Return (x, y) of the center of cell containing provided text 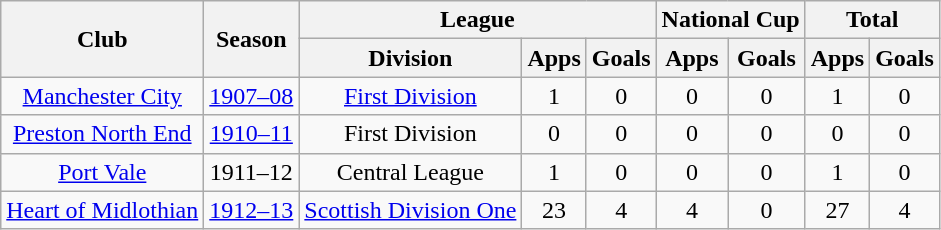
National Cup (730, 20)
Manchester City (102, 96)
1912–13 (252, 210)
1907–08 (252, 96)
27 (837, 210)
League (478, 20)
Division (410, 58)
Heart of Midlothian (102, 210)
1910–11 (252, 134)
Total (872, 20)
Port Vale (102, 172)
Preston North End (102, 134)
Club (102, 39)
23 (554, 210)
Scottish Division One (410, 210)
Central League (410, 172)
1911–12 (252, 172)
Season (252, 39)
